Return the (x, y) coordinate for the center point of the cell that contains the specified text.  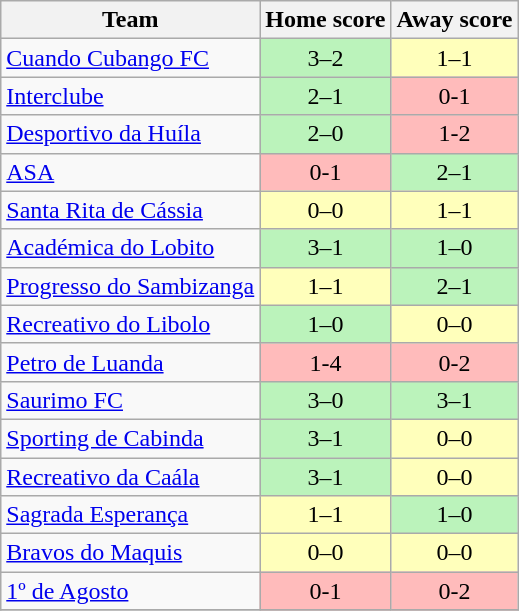
1-4 (326, 362)
Progresso do Sambizanga (130, 286)
3–2 (326, 58)
Santa Rita de Cássia (130, 210)
Away score (454, 20)
Saurimo FC (130, 400)
Petro de Luanda (130, 362)
Sagrada Esperança (130, 515)
1-2 (454, 134)
Home score (326, 20)
Recreativo da Caála (130, 477)
Team (130, 20)
Cuando Cubango FC (130, 58)
2–0 (326, 134)
Desportivo da Huíla (130, 134)
Recreativo do Libolo (130, 324)
Sporting de Cabinda (130, 438)
Interclube (130, 96)
1º de Agosto (130, 591)
Bravos do Maquis (130, 553)
3–0 (326, 400)
ASA (130, 172)
Académica do Lobito (130, 248)
